Return (x, y) of the center of cell containing provided text 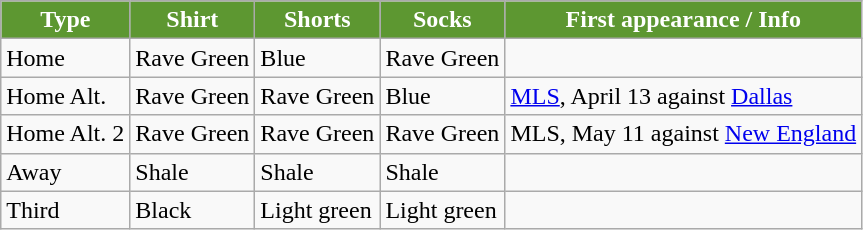
Home Alt. 2 (66, 134)
MLS, May 11 against New England (684, 134)
Home Alt. (66, 96)
Third (66, 210)
Shirt (192, 20)
First appearance / Info (684, 20)
Socks (442, 20)
MLS, April 13 against Dallas (684, 96)
Shorts (318, 20)
Away (66, 172)
Home (66, 58)
Type (66, 20)
Black (192, 210)
